Pinpoint the cell where the given text exists, returning its [X, Y] midpoint coordinate. 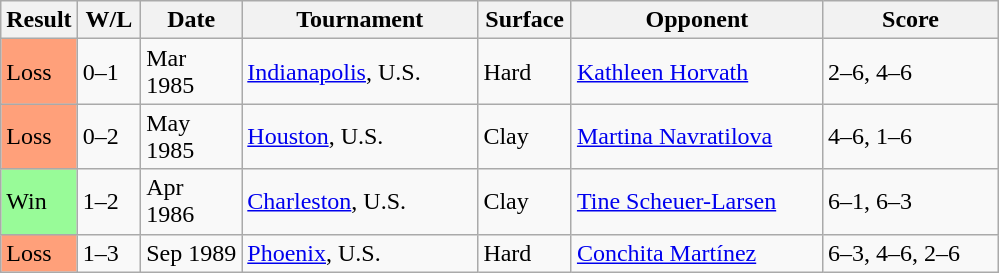
Tine Scheuer-Larsen [696, 202]
4–6, 1–6 [910, 136]
6–1, 6–3 [910, 202]
Tournament [360, 20]
Houston, U.S. [360, 136]
0–2 [109, 136]
1–2 [109, 202]
Phoenix, U.S. [360, 253]
Conchita Martínez [696, 253]
Date [192, 20]
0–1 [109, 72]
Result [39, 20]
1–3 [109, 253]
2–6, 4–6 [910, 72]
Mar 1985 [192, 72]
Indianapolis, U.S. [360, 72]
Charleston, U.S. [360, 202]
Score [910, 20]
Kathleen Horvath [696, 72]
May 1985 [192, 136]
Win [39, 202]
Opponent [696, 20]
6–3, 4–6, 2–6 [910, 253]
Martina Navratilova [696, 136]
Surface [525, 20]
Apr 1986 [192, 202]
W/L [109, 20]
Sep 1989 [192, 253]
